Find where the given text appears and provide that cell's center as [X, Y] coordinate. 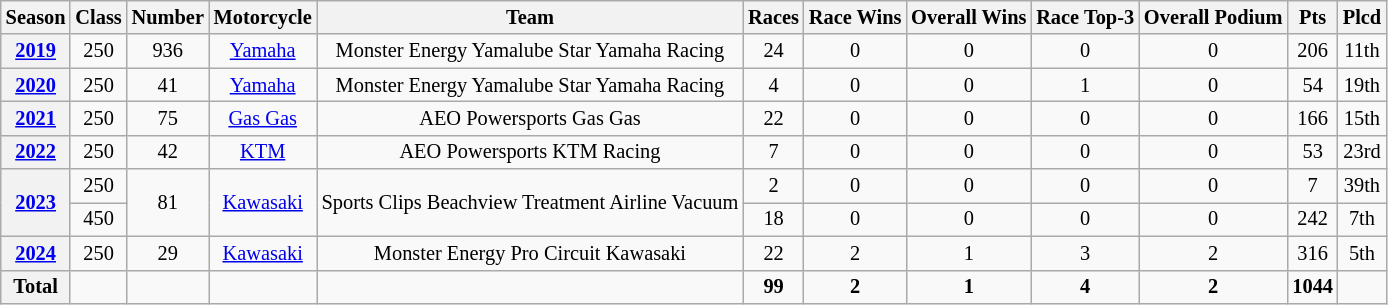
1044 [1312, 287]
316 [1312, 253]
2021 [36, 118]
5th [1362, 253]
Monster Energy Pro Circuit Kawasaki [530, 253]
AEO Powersports KTM Racing [530, 152]
2023 [36, 202]
AEO Powersports Gas Gas [530, 118]
Pts [1312, 17]
Race Wins [855, 17]
99 [774, 287]
23rd [1362, 152]
2020 [36, 85]
53 [1312, 152]
2024 [36, 253]
24 [774, 51]
936 [168, 51]
11th [1362, 51]
2022 [36, 152]
Number [168, 17]
Plcd [1362, 17]
29 [168, 253]
Sports Clips Beachview Treatment Airline Vacuum [530, 202]
42 [168, 152]
Motorcycle [263, 17]
Race Top-3 [1085, 17]
7th [1362, 219]
206 [1312, 51]
Overall Wins [968, 17]
3 [1085, 253]
75 [168, 118]
Season [36, 17]
450 [98, 219]
54 [1312, 85]
18 [774, 219]
39th [1362, 186]
Team [530, 17]
Gas Gas [263, 118]
15th [1362, 118]
2019 [36, 51]
242 [1312, 219]
Overall Podium [1213, 17]
KTM [263, 152]
Races [774, 17]
Class [98, 17]
41 [168, 85]
Total [36, 287]
81 [168, 202]
166 [1312, 118]
19th [1362, 85]
